Return (x, y) of the center of cell containing provided text 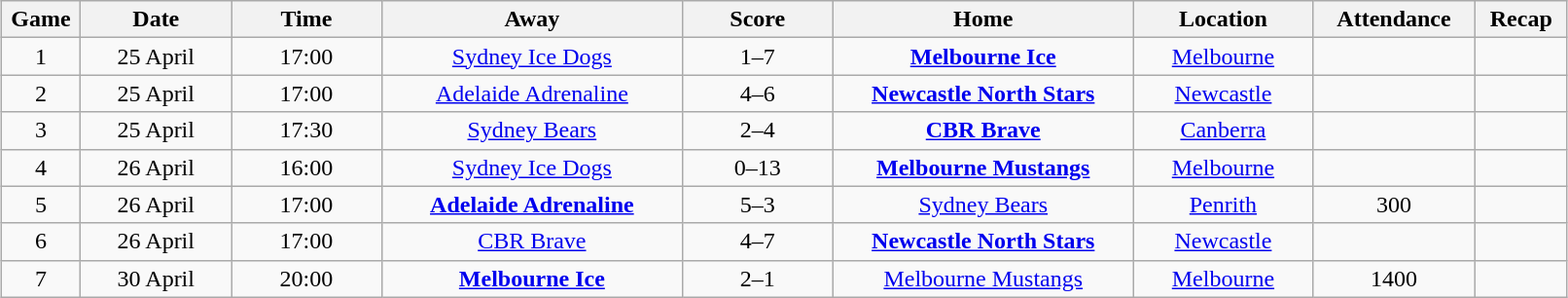
Attendance (1393, 19)
4 (41, 168)
1–7 (757, 56)
Canberra (1223, 130)
Score (757, 19)
7 (41, 279)
2–4 (757, 130)
Away (531, 19)
16:00 (307, 168)
20:00 (307, 279)
Time (307, 19)
Location (1223, 19)
Penrith (1223, 205)
4–6 (757, 93)
1400 (1393, 279)
0–13 (757, 168)
Game (41, 19)
Recap (1521, 19)
Home (982, 19)
300 (1393, 205)
3 (41, 130)
2–1 (757, 279)
17:30 (307, 130)
4–7 (757, 242)
30 April (156, 279)
2 (41, 93)
5 (41, 205)
Date (156, 19)
5–3 (757, 205)
6 (41, 242)
1 (41, 56)
